For the text-containing cell, return its midpoint in [x, y] coordinate format. 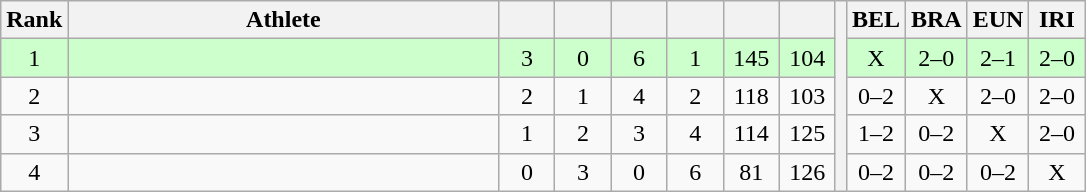
1–2 [876, 134]
104 [807, 58]
EUN [998, 20]
BEL [876, 20]
IRI [1057, 20]
118 [751, 96]
81 [751, 172]
103 [807, 96]
114 [751, 134]
125 [807, 134]
BRA [936, 20]
145 [751, 58]
Rank [34, 20]
126 [807, 172]
2–1 [998, 58]
Athlete [284, 20]
